Search for the cell housing the specified text and yield its [x, y] center coordinate. 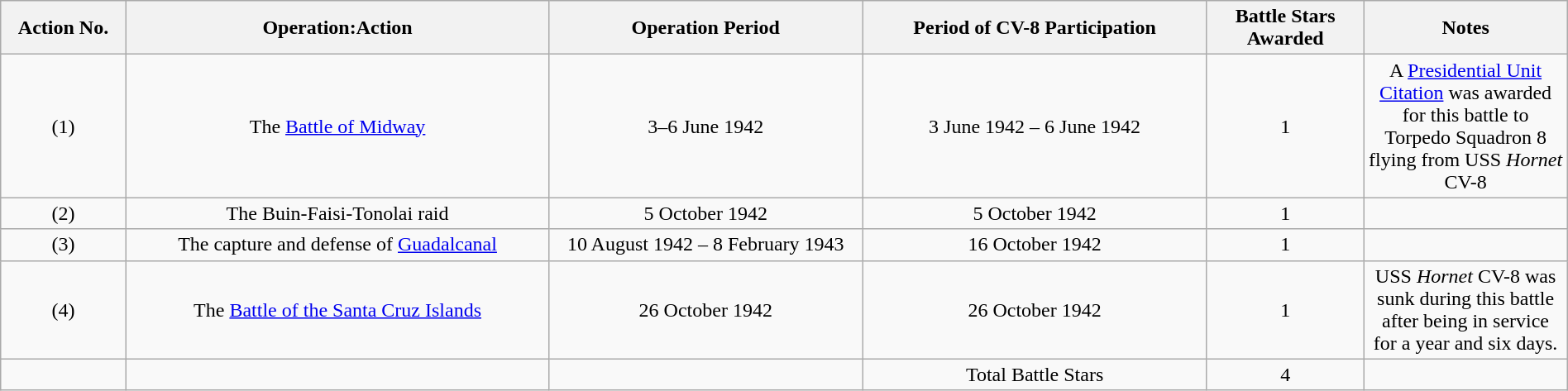
(3) [64, 245]
Operation:Action [337, 28]
(4) [64, 309]
A Presidential Unit Citation was awarded for this battle to Torpedo Squadron 8 flying from USS Hornet CV-8 [1465, 126]
The Battle of Midway [337, 126]
The capture and defense of Guadalcanal [337, 245]
The Buin-Faisi-Tonolai raid [337, 213]
Action No. [64, 28]
Battle Stars Awarded [1285, 28]
16 October 1942 [1035, 245]
USS Hornet CV-8 was sunk during this battle after being in service for a year and six days. [1465, 309]
Period of CV-8 Participation [1035, 28]
The Battle of the Santa Cruz Islands [337, 309]
Operation Period [706, 28]
Notes [1465, 28]
3–6 June 1942 [706, 126]
(2) [64, 213]
4 [1285, 374]
Total Battle Stars [1035, 374]
3 June 1942 – 6 June 1942 [1035, 126]
10 August 1942 – 8 February 1943 [706, 245]
(1) [64, 126]
